Search for the cell housing the specified text and yield its [X, Y] center coordinate. 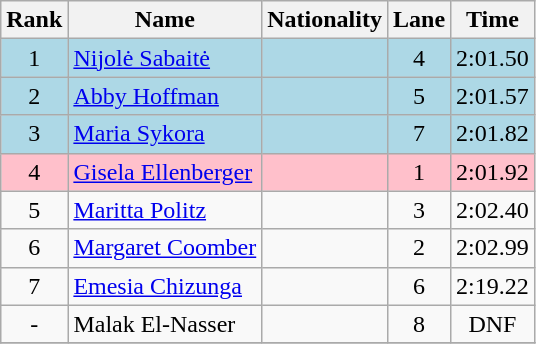
2:19.22 [493, 286]
Emesia Chizunga [165, 286]
Maria Sykora [165, 134]
2:01.57 [493, 96]
2:01.50 [493, 58]
8 [418, 324]
2:01.82 [493, 134]
Nijolė Sabaitė [165, 58]
Malak El-Nasser [165, 324]
Gisela Ellenberger [165, 172]
Time [493, 20]
Maritta Politz [165, 210]
- [34, 324]
Nationality [325, 20]
2:02.99 [493, 248]
2:02.40 [493, 210]
Name [165, 20]
Abby Hoffman [165, 96]
2:01.92 [493, 172]
Lane [418, 20]
DNF [493, 324]
Margaret Coomber [165, 248]
Rank [34, 20]
